Detect which cell encompasses the target text, then output its [X, Y] center coordinate. 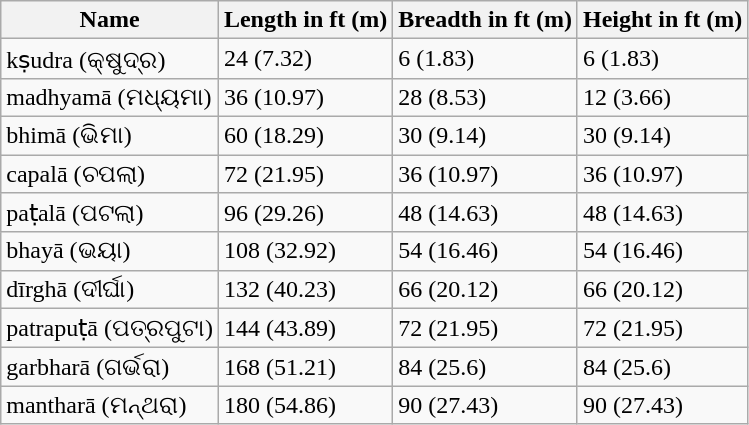
Breadth in ft (m) [486, 20]
132 (40.23) [305, 289]
28 (8.53) [486, 97]
kṣudra (କ୍ଷୁଦ୍ର) [110, 59]
bhayā (ଭୟା) [110, 251]
24 (7.32) [305, 59]
Length in ft (m) [305, 20]
168 (51.21) [305, 367]
96 (29.26) [305, 213]
madhyamā (ମଧ୍ୟମା) [110, 97]
garbharā (ଗର୍ଭରା) [110, 367]
60 (18.29) [305, 135]
patrapuṭā (ପତ୍ରପୁଟା) [110, 328]
Name [110, 20]
144 (43.89) [305, 328]
180 (54.86) [305, 405]
108 (32.92) [305, 251]
bhimā (ଭିମା) [110, 135]
12 (3.66) [662, 97]
dīrghā (ଦୀର୍ଘା) [110, 289]
Height in ft (m) [662, 20]
mantharā (ମନ୍ଥରା) [110, 405]
paṭalā (ପଟଲା) [110, 213]
capalā (ଚପଲା) [110, 173]
